Detect which cell encompasses the target text, then output its (X, Y) center coordinate. 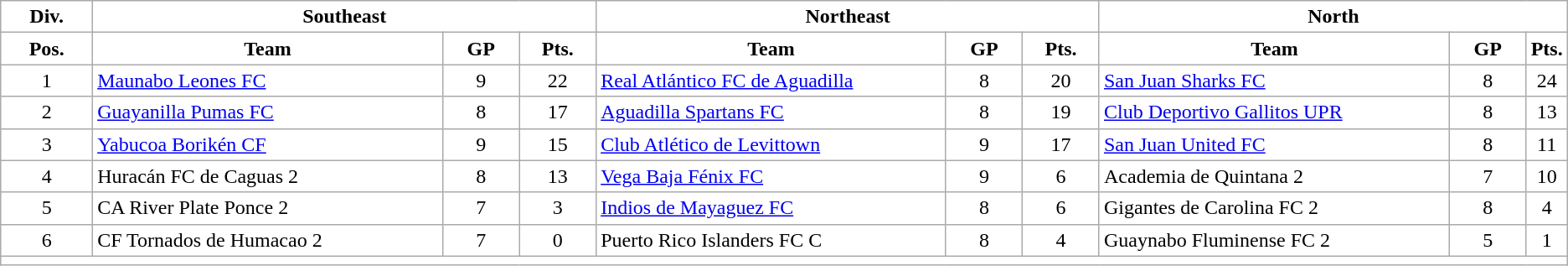
Maunabo Leones FC (268, 81)
San Juan United FC (1274, 144)
20 (1061, 81)
Indios de Mayaguez FC (771, 208)
15 (558, 144)
11 (1546, 144)
Academia de Quintana 2 (1274, 176)
Gigantes de Carolina FC 2 (1274, 208)
CF Tornados de Humacao 2 (268, 240)
Northeast (848, 17)
Guayanilla Pumas FC (268, 112)
10 (1546, 176)
Real Atlántico FC de Aguadilla (771, 81)
Pos. (47, 49)
Guaynabo Fluminense FC 2 (1274, 240)
Vega Baja Fénix FC (771, 176)
Div. (47, 17)
Huracán FC de Caguas 2 (268, 176)
Yabucoa Borikén CF (268, 144)
Aguadilla Spartans FC (771, 112)
19 (1061, 112)
Club Deportivo Gallitos UPR (1274, 112)
Puerto Rico Islanders FC C (771, 240)
22 (558, 81)
0 (558, 240)
2 (47, 112)
Club Atlético de Levittown (771, 144)
Southeast (345, 17)
24 (1546, 81)
CA River Plate Ponce 2 (268, 208)
North (1333, 17)
San Juan Sharks FC (1274, 81)
